Provide the [X, Y] coordinate of the cell's center where the given text is located.  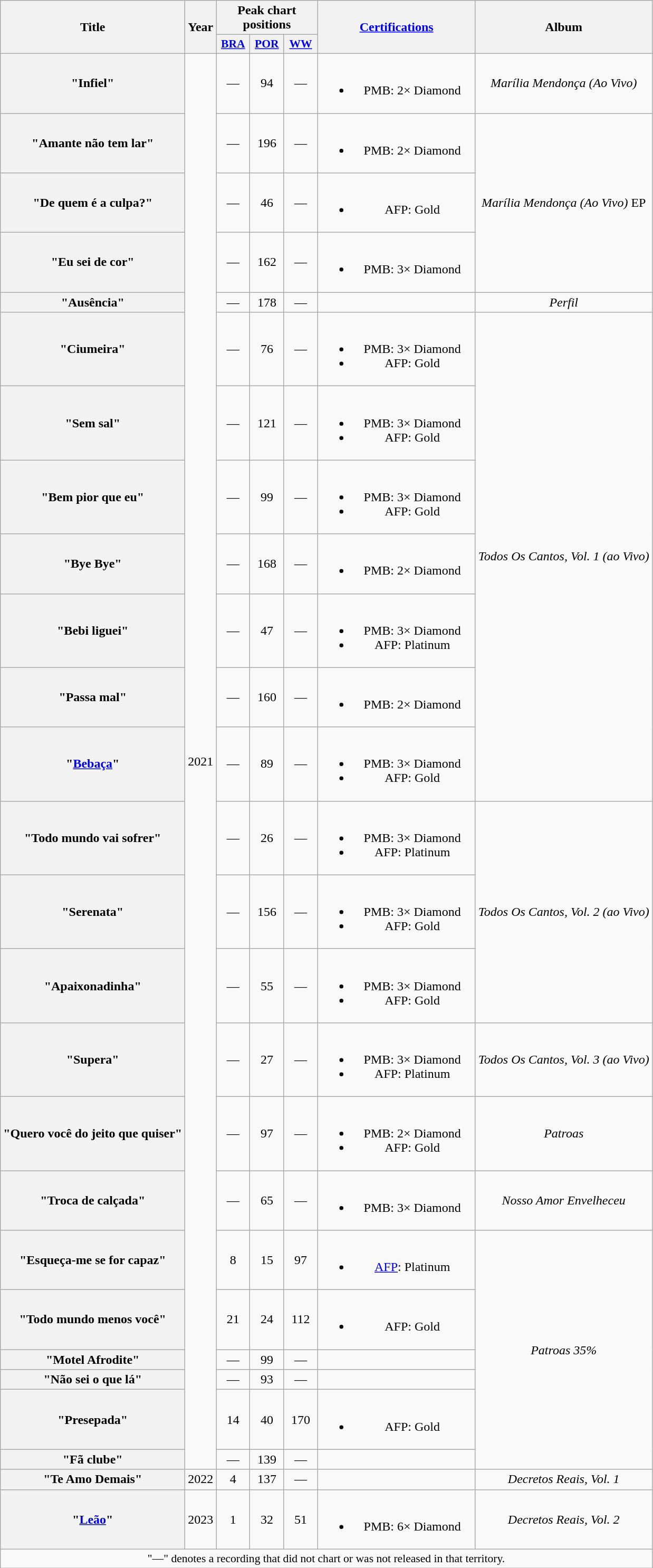
Title [93, 27]
PMB: 2× DiamondAFP: Gold [397, 1133]
24 [267, 1320]
Patroas 35% [563, 1350]
"Passa mal" [93, 697]
156 [267, 912]
Perfil [563, 302]
21 [233, 1320]
26 [267, 838]
Decretos Reais, Vol. 2 [563, 1519]
"Motel Afrodite" [93, 1360]
"Bebaça" [93, 764]
14 [233, 1419]
Peak chart positions [267, 18]
168 [267, 563]
46 [267, 203]
Marília Mendonça (Ao Vivo) EP [563, 203]
"Bebi liguei" [93, 630]
160 [267, 697]
2021 [200, 761]
"Todo mundo menos você" [93, 1320]
"Troca de calçada" [93, 1200]
65 [267, 1200]
94 [267, 83]
"Quero você do jeito que quiser" [93, 1133]
"Supera" [93, 1059]
"Não sei o que lá" [93, 1380]
Marília Mendonça (Ao Vivo) [563, 83]
162 [267, 263]
"De quem é a culpa?" [93, 203]
93 [267, 1380]
POR [267, 44]
"Te Amo Demais" [93, 1479]
Todos Os Cantos, Vol. 2 (ao Vivo) [563, 912]
178 [267, 302]
Todos Os Cantos, Vol. 1 (ao Vivo) [563, 557]
4 [233, 1479]
Nosso Amor Envelheceu [563, 1200]
Album [563, 27]
"Amante não tem lar" [93, 142]
55 [267, 986]
"Eu sei de cor" [93, 263]
137 [267, 1479]
Year [200, 27]
170 [301, 1419]
AFP: Platinum [397, 1260]
"Presepada" [93, 1419]
"Fã clube" [93, 1459]
32 [267, 1519]
139 [267, 1459]
"Infiel" [93, 83]
Decretos Reais, Vol. 1 [563, 1479]
15 [267, 1260]
BRA [233, 44]
40 [267, 1419]
47 [267, 630]
"Esqueça-me se for capaz" [93, 1260]
89 [267, 764]
8 [233, 1260]
PMB: 6× Diamond [397, 1519]
2022 [200, 1479]
"Serenata" [93, 912]
"Bem pior que eu" [93, 497]
"Leão" [93, 1519]
Patroas [563, 1133]
"Todo mundo vai sofrer" [93, 838]
"Apaixonadinha" [93, 986]
Todos Os Cantos, Vol. 3 (ao Vivo) [563, 1059]
"Ciumeira" [93, 349]
112 [301, 1320]
"—" denotes a recording that did not chart or was not released in that territory. [326, 1559]
1 [233, 1519]
"Bye Bye" [93, 563]
121 [267, 423]
196 [267, 142]
WW [301, 44]
"Ausência" [93, 302]
2023 [200, 1519]
Certifications [397, 27]
51 [301, 1519]
76 [267, 349]
27 [267, 1059]
"Sem sal" [93, 423]
